Output the [x, y] coordinate of the center of the cell containing the given text.  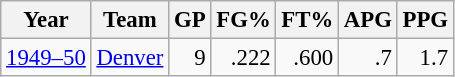
1.7 [425, 58]
Year [46, 20]
FG% [244, 20]
GP [190, 20]
PPG [425, 20]
Team [130, 20]
FT% [308, 20]
APG [368, 20]
1949–50 [46, 58]
.222 [244, 58]
Denver [130, 58]
.600 [308, 58]
.7 [368, 58]
9 [190, 58]
